Pinpoint the cell where the given text exists, returning its (X, Y) midpoint coordinate. 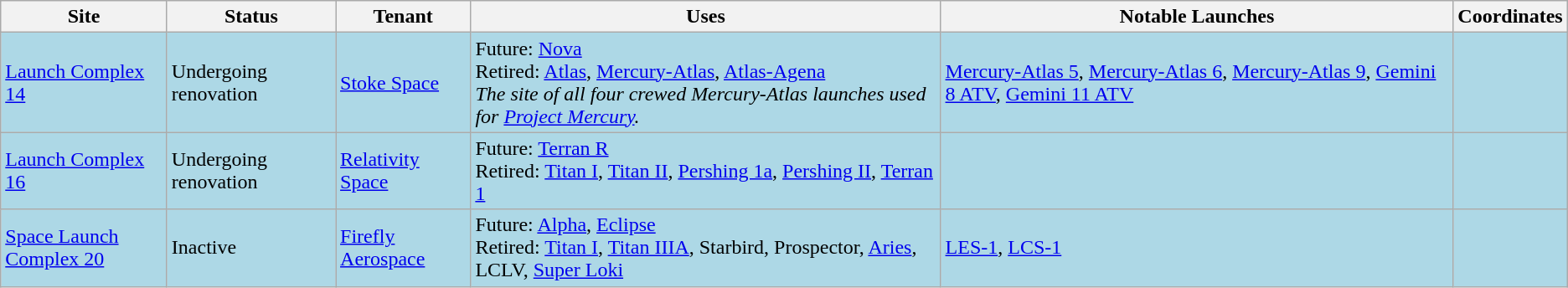
Notable Launches (1197, 17)
Launch Complex 16 (84, 171)
Site (84, 17)
Future: Terran RRetired: Titan I, Titan II, Pershing 1a, Pershing II, Terran 1 (705, 171)
LES-1, LCS-1 (1197, 248)
Stoke Space (404, 82)
Relativity Space (404, 171)
Coordinates (1510, 17)
Space Launch Complex 20 (84, 248)
Mercury-Atlas 5, Mercury-Atlas 6, Mercury-Atlas 9, Gemini 8 ATV, Gemini 11 ATV (1197, 82)
Firefly Aerospace (404, 248)
Future: Alpha, EclipseRetired: Titan I, Titan IIIA, Starbird, Prospector, Aries, LCLV, Super Loki (705, 248)
Uses (705, 17)
Future: NovaRetired: Atlas, Mercury-Atlas, Atlas-AgenaThe site of all four crewed Mercury-Atlas launches used for Project Mercury. (705, 82)
Inactive (251, 248)
Status (251, 17)
Tenant (404, 17)
Launch Complex 14 (84, 82)
